Find where the given text appears and provide that cell's center as [x, y] coordinate. 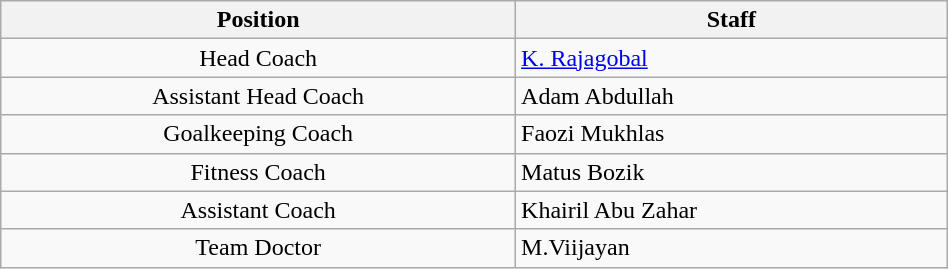
Position [258, 20]
K. Rajagobal [732, 58]
Assistant Coach [258, 210]
Assistant Head Coach [258, 96]
Matus Bozik [732, 172]
Faozi Mukhlas [732, 134]
Goalkeeping Coach [258, 134]
Khairil Abu Zahar [732, 210]
M.Viijayan [732, 248]
Fitness Coach [258, 172]
Adam Abdullah [732, 96]
Staff [732, 20]
Team Doctor [258, 248]
Head Coach [258, 58]
